From the cell containing the given text, extract its center point as (x, y) coordinate. 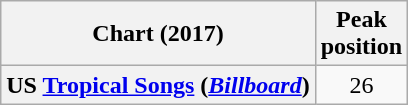
Peakposition (361, 34)
US Tropical Songs (Billboard) (158, 85)
26 (361, 85)
Chart (2017) (158, 34)
